For the text-containing cell, return its midpoint in [X, Y] coordinate format. 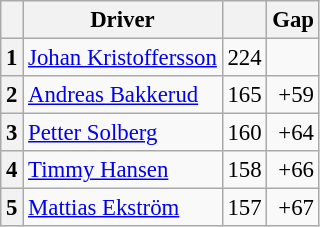
3 [12, 133]
165 [244, 95]
157 [244, 208]
+59 [293, 95]
2 [12, 95]
224 [244, 58]
Andreas Bakkerud [122, 95]
+64 [293, 133]
Mattias Ekström [122, 208]
Gap [293, 20]
1 [12, 58]
5 [12, 208]
160 [244, 133]
Driver [122, 20]
Petter Solberg [122, 133]
+66 [293, 170]
Timmy Hansen [122, 170]
+67 [293, 208]
4 [12, 170]
158 [244, 170]
Johan Kristoffersson [122, 58]
